Locate the cell with the specified text and output its [x, y] center coordinate. 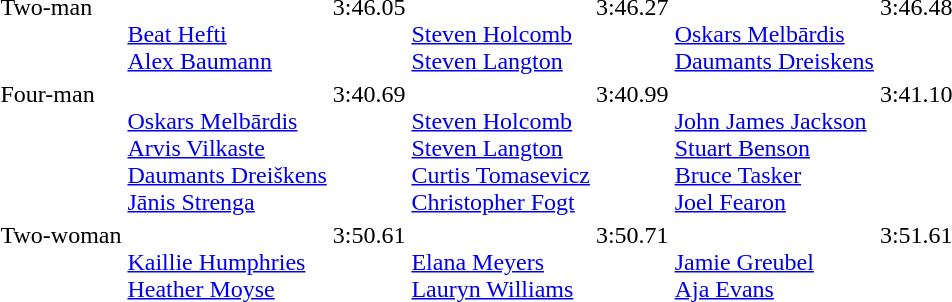
Oskars MelbārdisArvis VilkasteDaumants DreiškensJānis Strenga [227, 148]
Steven HolcombSteven LangtonCurtis TomaseviczChristopher Fogt [501, 148]
3:40.99 [632, 148]
John James JacksonStuart BensonBruce TaskerJoel Fearon [774, 148]
3:40.69 [369, 148]
